For the text-containing cell, return its midpoint in (X, Y) coordinate format. 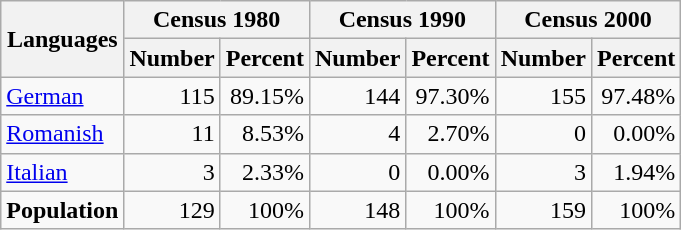
115 (172, 96)
Census 2000 (588, 20)
Italian (62, 172)
148 (357, 210)
11 (172, 134)
German (62, 96)
89.15% (264, 96)
97.30% (450, 96)
4 (357, 134)
144 (357, 96)
1.94% (636, 172)
8.53% (264, 134)
Romanish (62, 134)
159 (543, 210)
129 (172, 210)
Population (62, 210)
2.33% (264, 172)
Census 1980 (217, 20)
Census 1990 (402, 20)
97.48% (636, 96)
Languages (62, 39)
155 (543, 96)
2.70% (450, 134)
